Extract the [x, y] coordinate from the center of the cell holding the provided text.  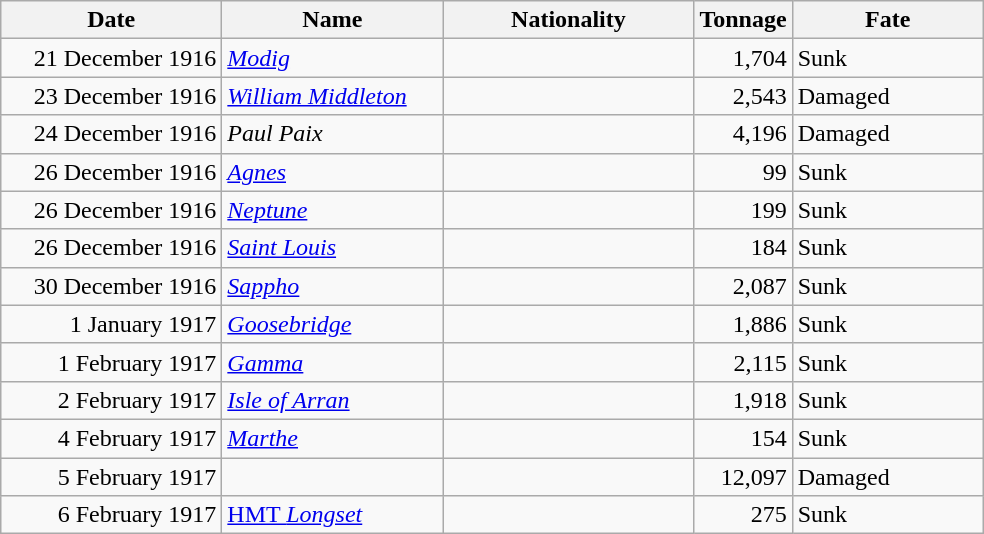
Saint Louis [332, 248]
Gamma [332, 362]
Sappho [332, 286]
Fate [888, 20]
1,704 [743, 58]
6 February 1917 [112, 515]
30 December 1916 [112, 286]
HMT Longset [332, 515]
2,543 [743, 96]
Neptune [332, 210]
Name [332, 20]
99 [743, 172]
1 January 1917 [112, 324]
Marthe [332, 438]
William Middleton [332, 96]
Tonnage [743, 20]
2,087 [743, 286]
12,097 [743, 477]
Paul Paix [332, 134]
Isle of Arran [332, 400]
Date [112, 20]
4 February 1917 [112, 438]
2 February 1917 [112, 400]
Modig [332, 58]
1,886 [743, 324]
24 December 1916 [112, 134]
Agnes [332, 172]
275 [743, 515]
5 February 1917 [112, 477]
184 [743, 248]
199 [743, 210]
4,196 [743, 134]
154 [743, 438]
1 February 1917 [112, 362]
Nationality [568, 20]
23 December 1916 [112, 96]
21 December 1916 [112, 58]
2,115 [743, 362]
Goosebridge [332, 324]
1,918 [743, 400]
